For the text-containing cell, return its midpoint in [X, Y] coordinate format. 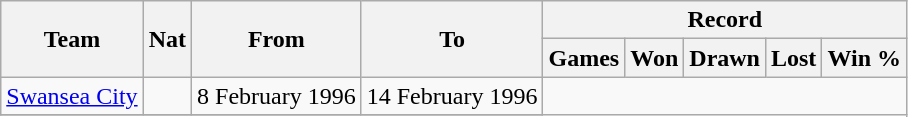
Games [584, 58]
Swansea City [72, 96]
Win % [864, 58]
To [452, 39]
Nat [167, 39]
Won [654, 58]
14 February 1996 [452, 96]
From [277, 39]
Drawn [725, 58]
Team [72, 39]
Lost [793, 58]
Record [725, 20]
8 February 1996 [277, 96]
